Identify which cell holds the provided text, then report its (x, y) central coordinate. 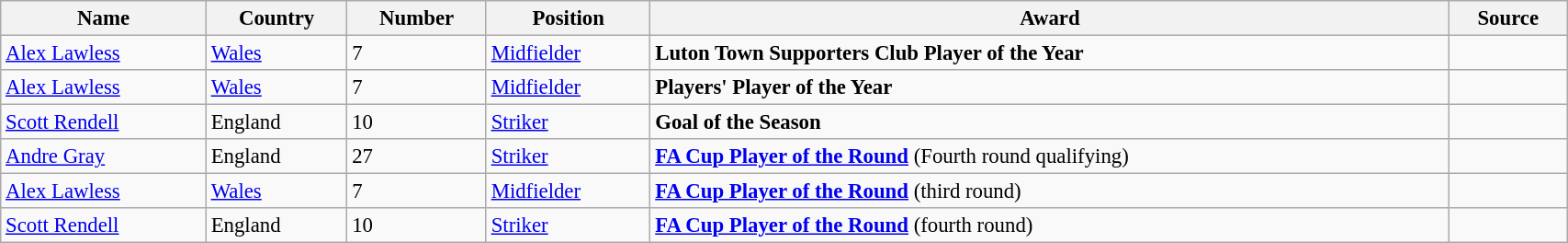
Andre Gray (104, 156)
Award (1050, 18)
Luton Town Supporters Club Player of the Year (1050, 53)
Number (417, 18)
Players' Player of the Year (1050, 87)
FA Cup Player of the Round (third round) (1050, 191)
FA Cup Player of the Round (fourth round) (1050, 226)
Source (1508, 18)
FA Cup Player of the Round (Fourth round qualifying) (1050, 156)
Goal of the Season (1050, 122)
Position (568, 18)
27 (417, 156)
Name (104, 18)
Country (276, 18)
